Scan for the cell matching the given text and deliver its (x, y) coordinate at center. 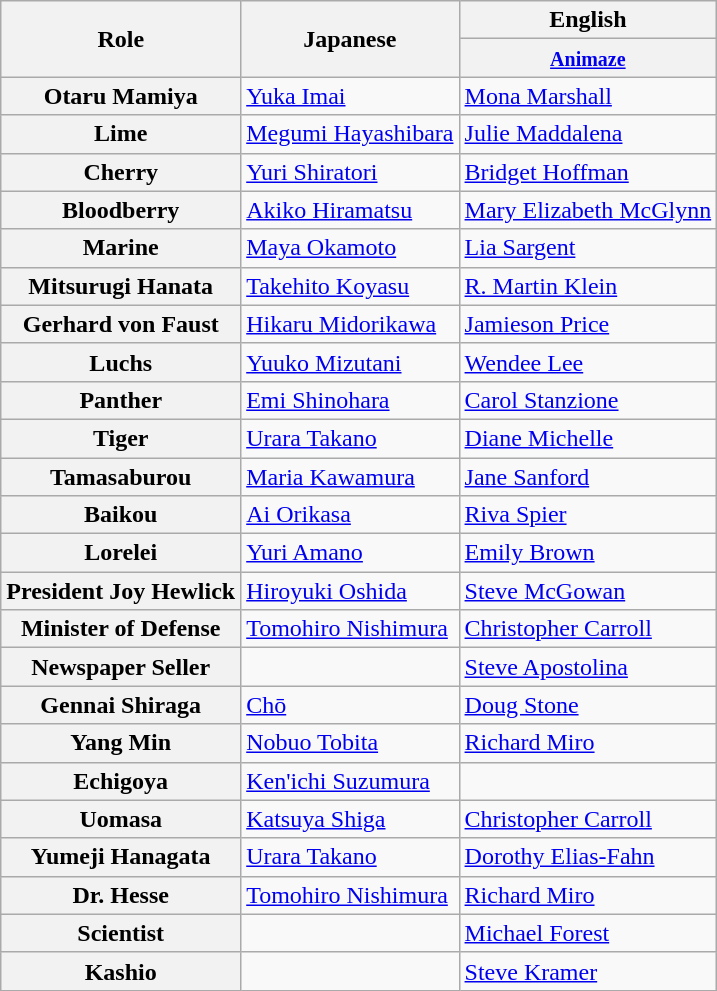
Cherry (121, 172)
Wendee Lee (588, 362)
Mona Marshall (588, 96)
Maria Kawamura (350, 477)
Panther (121, 400)
Minister of Defense (121, 629)
Uomasa (121, 819)
Tiger (121, 438)
Yuri Shiratori (350, 172)
Gennai Shiraga (121, 705)
Diane Michelle (588, 438)
Yuka Imai (350, 96)
Role (121, 39)
Yumeji Hanagata (121, 857)
Newspaper Seller (121, 667)
Mitsurugi Hanata (121, 286)
Baikou (121, 515)
Katsuya Shiga (350, 819)
Hiroyuki Oshida (350, 591)
Akiko Hiramatsu (350, 210)
Bridget Hoffman (588, 172)
Doug Stone (588, 705)
Steve Apostolina (588, 667)
Jane Sanford (588, 477)
Otaru Mamiya (121, 96)
Jamieson Price (588, 324)
Luchs (121, 362)
Mary Elizabeth McGlynn (588, 210)
Ken'ichi Suzumura (350, 781)
Nobuo Tobita (350, 743)
Ai Orikasa (350, 515)
Steve McGowan (588, 591)
Yuuko Mizutani (350, 362)
Maya Okamoto (350, 248)
Hikaru Midorikawa (350, 324)
Bloodberry (121, 210)
Michael Forest (588, 933)
Dorothy Elias-Fahn (588, 857)
Echigoya (121, 781)
Kashio (121, 971)
Tamasaburou (121, 477)
Scientist (121, 933)
Animaze (588, 58)
Gerhard von Faust (121, 324)
Chō (350, 705)
Yang Min (121, 743)
Yuri Amano (350, 553)
Takehito Koyasu (350, 286)
Steve Kramer (588, 971)
Carol Stanzione (588, 400)
Japanese (350, 39)
Marine (121, 248)
Julie Maddalena (588, 134)
Emily Brown (588, 553)
Dr. Hesse (121, 895)
Emi Shinohara (350, 400)
English (588, 20)
Riva Spier (588, 515)
Lia Sargent (588, 248)
R. Martin Klein (588, 286)
President Joy Hewlick (121, 591)
Megumi Hayashibara (350, 134)
Lorelei (121, 553)
Lime (121, 134)
